Extract the [x, y] coordinate from the center of the cell holding the provided text.  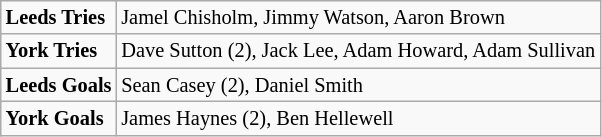
James Haynes (2), Ben Hellewell [358, 118]
Jamel Chisholm, Jimmy Watson, Aaron Brown [358, 17]
York Tries [59, 51]
York Goals [59, 118]
Leeds Goals [59, 85]
Dave Sutton (2), Jack Lee, Adam Howard, Adam Sullivan [358, 51]
Sean Casey (2), Daniel Smith [358, 85]
Leeds Tries [59, 17]
